Find where the given text appears and provide that cell's center as (X, Y) coordinate. 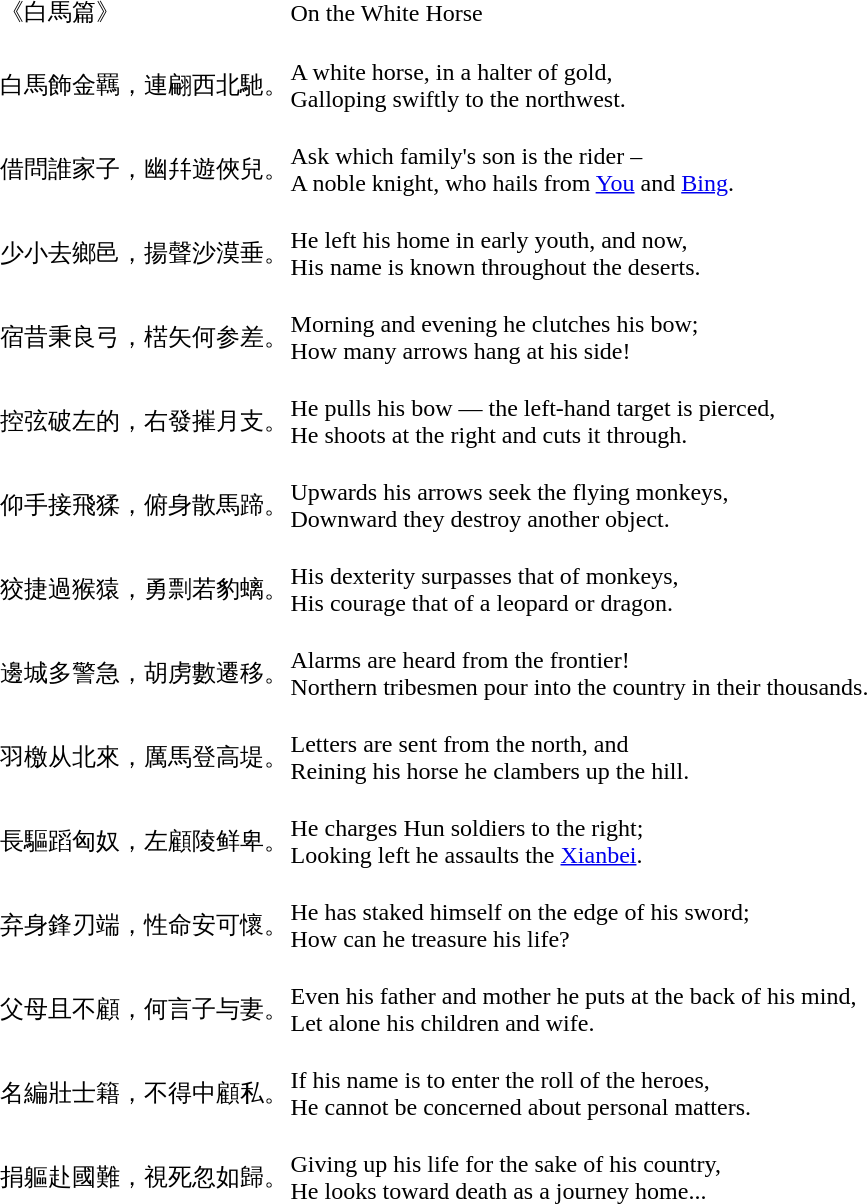
狡捷過猴猿，勇剽若豹螭。 (144, 576)
名編壯士籍，不得中顧私。 (144, 1080)
白馬飾金羈，連翩西北馳。 (144, 72)
仰手接飛猱，俯身散馬蹄。 (144, 492)
弃身鋒刃端，性命安可懷。 (144, 912)
宿昔秉良弓，楛矢何参差。 (144, 324)
少小去鄉邑，揚聲沙漠垂。 (144, 240)
父母且不顧，何言子与妻。 (144, 996)
邊城多警急，胡虏數遷移。 (144, 660)
借問誰家子，幽幷遊俠兒。 (144, 156)
控弦破左的，右發摧月支。 (144, 408)
羽檄从北來，厲馬登高堤。 (144, 744)
長驅蹈匈奴，左顧陵鲜卑。 (144, 828)
